Extract the [X, Y] coordinate from the center of the cell holding the provided text.  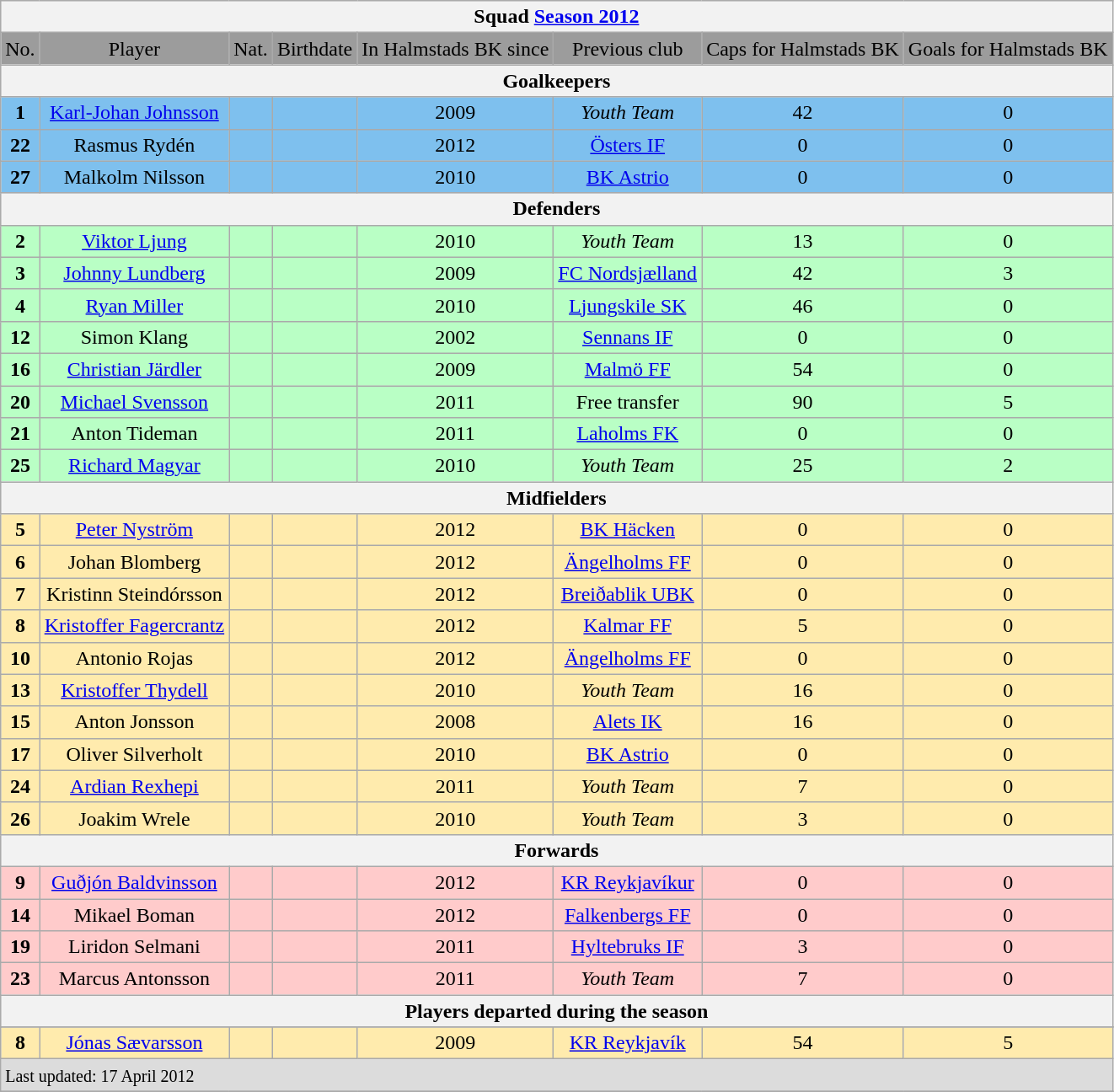
Viktor Ljung [135, 241]
Marcus Antonsson [135, 979]
Mikael Boman [135, 914]
46 [803, 305]
Breiðablik UBK [628, 594]
Ardian Rexhepi [135, 786]
Peter Nyström [135, 530]
Free transfer [628, 402]
Caps for Halmstads BK [803, 49]
27 [20, 177]
Defenders [556, 209]
FC Nordsjælland [628, 273]
Oliver Silverholt [135, 754]
Previous club [628, 49]
2002 [455, 337]
Malmö FF [628, 369]
Antonio Rojas [135, 658]
Nat. [251, 49]
Michael Svensson [135, 402]
12 [20, 337]
Anton Jonsson [135, 722]
90 [803, 402]
Johnny Lundberg [135, 273]
Midfielders [556, 498]
BK Häcken [628, 530]
Kristinn Steindórsson [135, 594]
Birthdate [314, 49]
Malkolm Nilsson [135, 177]
Richard Magyar [135, 466]
In Halmstads BK since [455, 49]
Jónas Sævarsson [135, 1043]
Goalkeepers [556, 81]
Forwards [556, 850]
Joakim Wrele [135, 818]
Ljungskile SK [628, 305]
Laholms FK [628, 434]
9 [20, 882]
6 [20, 562]
1 [20, 113]
Anton Tideman [135, 434]
15 [20, 722]
Karl-Johan Johnsson [135, 113]
14 [20, 914]
24 [20, 786]
10 [20, 658]
21 [20, 434]
23 [20, 979]
26 [20, 818]
Sennans IF [628, 337]
Falkenbergs FF [628, 914]
Alets IK [628, 722]
2008 [455, 722]
4 [20, 305]
19 [20, 947]
Squad Season 2012 [556, 17]
Players departed during the season [556, 1011]
No. [20, 49]
17 [20, 754]
Kalmar FF [628, 626]
22 [20, 145]
Goals for Halmstads BK [1008, 49]
Rasmus Rydén [135, 145]
Östers IF [628, 145]
Liridon Selmani [135, 947]
Guðjón Baldvinsson [135, 882]
Player [135, 49]
Christian Järdler [135, 369]
Simon Klang [135, 337]
Hyltebruks IF [628, 947]
KR Reykjavíkur [628, 882]
Ryan Miller [135, 305]
Last updated: 17 April 2012 [556, 1075]
Johan Blomberg [135, 562]
Kristoffer Fagercrantz [135, 626]
Kristoffer Thydell [135, 690]
KR Reykjavík [628, 1043]
20 [20, 402]
